Scan for the cell matching the given text and deliver its [X, Y] coordinate at center. 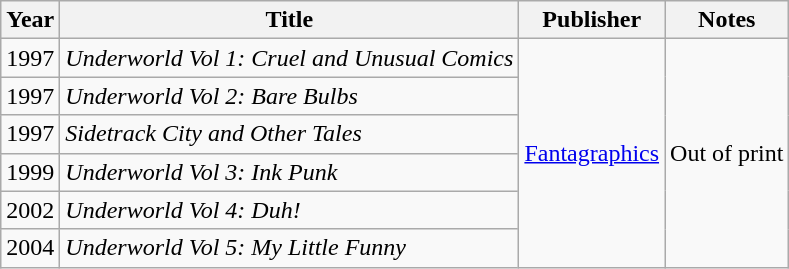
Publisher [592, 20]
Out of print [727, 153]
Underworld Vol 1: Cruel and Unusual Comics [290, 58]
Sidetrack City and Other Tales [290, 134]
Underworld Vol 4: Duh! [290, 210]
Notes [727, 20]
Underworld Vol 2: Bare Bulbs [290, 96]
Fantagraphics [592, 153]
2004 [30, 248]
Year [30, 20]
1999 [30, 172]
Title [290, 20]
2002 [30, 210]
Underworld Vol 3: Ink Punk [290, 172]
Underworld Vol 5: My Little Funny [290, 248]
